Extract the (x, y) coordinate from the center of the cell holding the provided text.  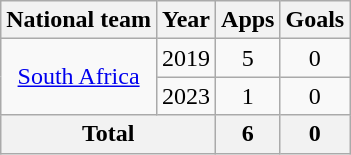
Apps (248, 20)
Goals (315, 20)
Year (186, 20)
2023 (186, 96)
Total (108, 134)
1 (248, 96)
6 (248, 134)
South Africa (79, 77)
National team (79, 20)
2019 (186, 58)
5 (248, 58)
